Determine the (X, Y) coordinate at the center of the cell enclosing the given text.  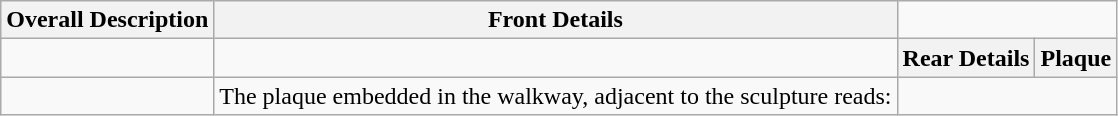
Overall Description (108, 20)
Plaque (1076, 58)
Front Details (556, 20)
Rear Details (966, 58)
The plaque embedded in the walkway, adjacent to the sculpture reads: (556, 96)
